Pinpoint the cell where the given text exists, returning its [X, Y] midpoint coordinate. 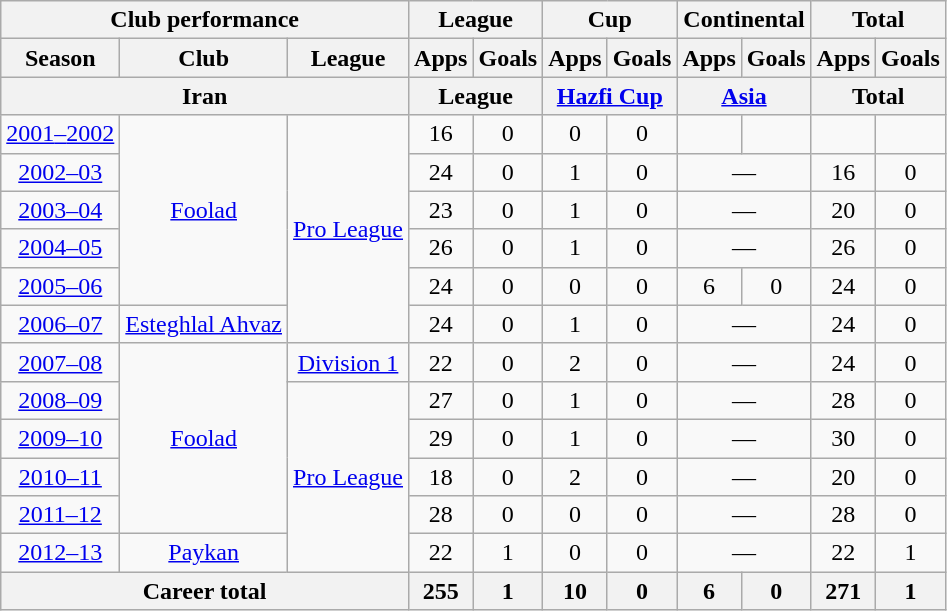
Division 1 [348, 362]
Career total [205, 591]
Club [204, 58]
30 [843, 438]
Continental [744, 20]
2006–07 [60, 324]
10 [575, 591]
27 [441, 400]
Iran [205, 96]
2007–08 [60, 362]
2003–04 [60, 210]
18 [441, 477]
271 [843, 591]
255 [441, 591]
2012–13 [60, 553]
Paykan [204, 553]
2009–10 [60, 438]
Asia [744, 96]
Club performance [205, 20]
2008–09 [60, 400]
2002–03 [60, 172]
2005–06 [60, 286]
Cup [610, 20]
Esteghlal Ahvaz [204, 324]
Hazfi Cup [610, 96]
Season [60, 58]
29 [441, 438]
2011–12 [60, 515]
23 [441, 210]
2001–2002 [60, 134]
2004–05 [60, 248]
2010–11 [60, 477]
